Return [X, Y] of the center of cell containing provided text 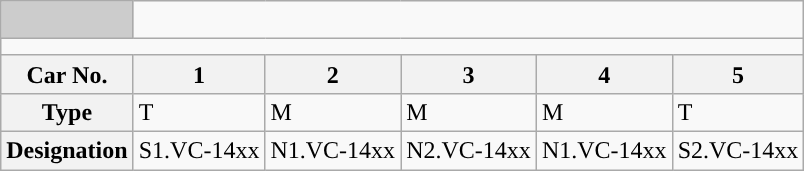
5 [738, 74]
2 [333, 74]
3 [469, 74]
Type [67, 112]
Car No. [67, 74]
1 [199, 74]
4 [604, 74]
Designation [67, 150]
N2.VC-14xx [469, 150]
S2.VC-14xx [738, 150]
S1.VC-14xx [199, 150]
